Find where the given text appears and provide that cell's center as [x, y] coordinate. 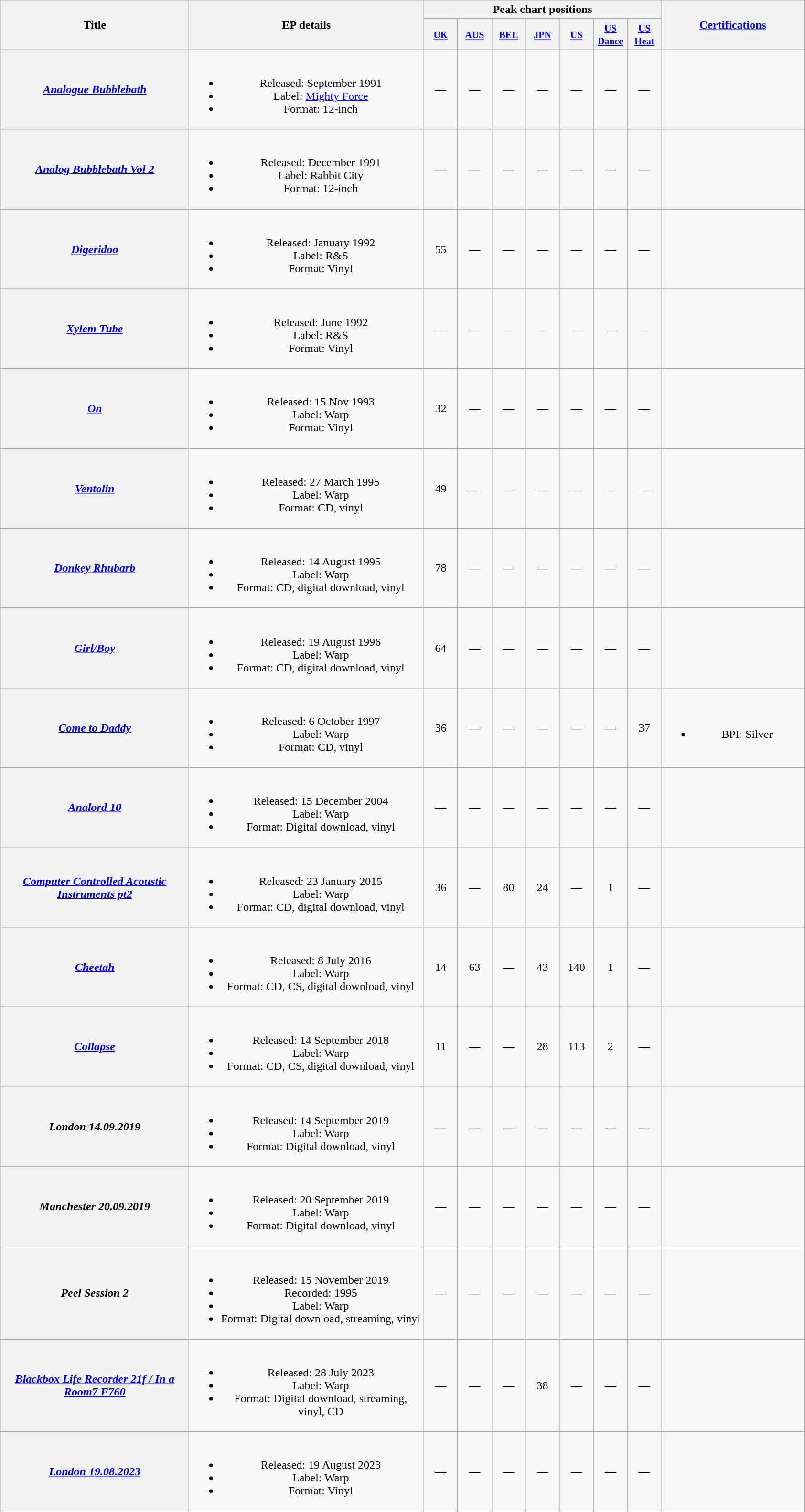
Certifications [733, 25]
Released: January 1992Label: R&SFormat: Vinyl [307, 249]
BPI: Silver [733, 728]
AUS [475, 34]
Released: 19 August 2023Label: WarpFormat: Vinyl [307, 1472]
UK [440, 34]
London 19.08.2023 [95, 1472]
80 [508, 887]
Manchester 20.09.2019 [95, 1206]
2 [611, 1047]
Released: 15 December 2004Label: WarpFormat: Digital download, vinyl [307, 807]
Digeridoo [95, 249]
64 [440, 648]
Peel Session 2 [95, 1293]
Blackbox Life Recorder 21f / In a Room7 F760 [95, 1385]
Released: 6 October 1997Label: WarpFormat: CD, vinyl [307, 728]
Released: 19 August 1996Label: WarpFormat: CD, digital download, vinyl [307, 648]
Computer Controlled Acoustic Instruments pt2 [95, 887]
32 [440, 409]
Released: 15 Nov 1993Label: WarpFormat: Vinyl [307, 409]
Analog Bubblebath Vol 2 [95, 169]
Girl/Boy [95, 648]
USDance [611, 34]
24 [543, 887]
Released: December 1991Label: Rabbit CityFormat: 12-inch [307, 169]
USHeat [644, 34]
78 [440, 568]
Ventolin [95, 488]
Title [95, 25]
140 [576, 968]
Peak chart positions [543, 10]
Cheetah [95, 968]
63 [475, 968]
38 [543, 1385]
Analogue Bubblebath [95, 90]
Released: 14 September 2018Label: WarpFormat: CD, CS, digital download, vinyl [307, 1047]
Collapse [95, 1047]
11 [440, 1047]
US [576, 34]
BEL [508, 34]
Released: 14 August 1995Label: WarpFormat: CD, digital download, vinyl [307, 568]
Released: 23 January 2015Label: WarpFormat: CD, digital download, vinyl [307, 887]
Released: 8 July 2016Label: WarpFormat: CD, CS, digital download, vinyl [307, 968]
Analord 10 [95, 807]
London 14.09.2019 [95, 1127]
Released: September 1991Label: Mighty ForceFormat: 12-inch [307, 90]
14 [440, 968]
EP details [307, 25]
Released: June 1992Label: R&SFormat: Vinyl [307, 329]
55 [440, 249]
On [95, 409]
JPN [543, 34]
113 [576, 1047]
Released: 14 September 2019Label: WarpFormat: Digital download, vinyl [307, 1127]
Released: 27 March 1995Label: WarpFormat: CD, vinyl [307, 488]
49 [440, 488]
Released: 28 July 2023Label: WarpFormat: Digital download, streaming, vinyl, CD [307, 1385]
28 [543, 1047]
43 [543, 968]
Xylem Tube [95, 329]
Released: 15 November 2019Recorded: 1995Label: WarpFormat: Digital download, streaming, vinyl [307, 1293]
Donkey Rhubarb [95, 568]
Released: 20 September 2019Label: WarpFormat: Digital download, vinyl [307, 1206]
37 [644, 728]
Come to Daddy [95, 728]
